Capture the cell that displays the provided text and extract its [X, Y] central coordinate. 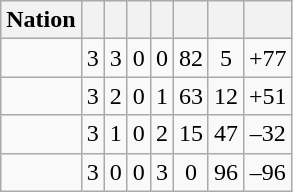
63 [190, 96]
5 [226, 58]
15 [190, 134]
96 [226, 172]
82 [190, 58]
Nation [41, 20]
47 [226, 134]
+77 [268, 58]
12 [226, 96]
–32 [268, 134]
+51 [268, 96]
–96 [268, 172]
